Extract the (x, y) coordinate from the center of the cell holding the provided text.  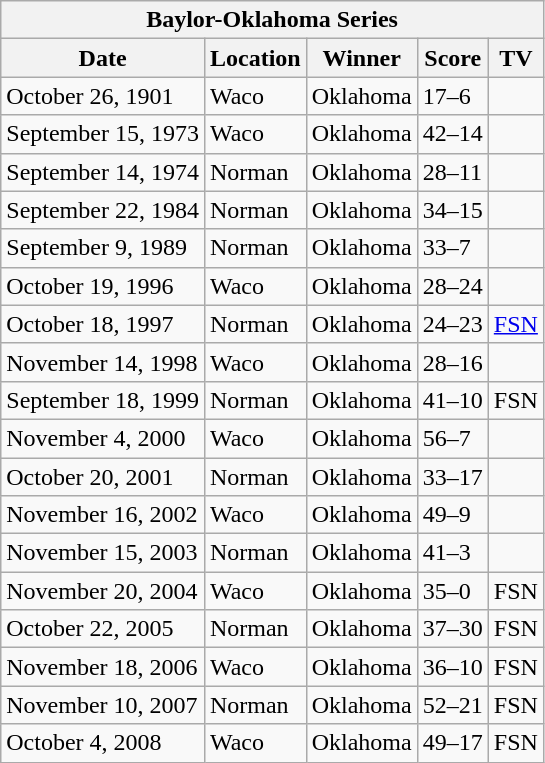
52–21 (452, 705)
October 4, 2008 (103, 743)
September 15, 1973 (103, 134)
49–17 (452, 743)
28–24 (452, 286)
November 16, 2002 (103, 515)
October 20, 2001 (103, 477)
42–14 (452, 134)
28–11 (452, 172)
Location (255, 58)
36–10 (452, 667)
October 22, 2005 (103, 629)
24–23 (452, 324)
TV (516, 58)
Winner (362, 58)
33–7 (452, 248)
41–3 (452, 553)
17–6 (452, 96)
September 14, 1974 (103, 172)
October 18, 1997 (103, 324)
November 15, 2003 (103, 553)
September 18, 1999 (103, 400)
49–9 (452, 515)
September 22, 1984 (103, 210)
October 26, 1901 (103, 96)
November 20, 2004 (103, 591)
41–10 (452, 400)
November 4, 2000 (103, 438)
November 10, 2007 (103, 705)
October 19, 1996 (103, 286)
September 9, 1989 (103, 248)
November 18, 2006 (103, 667)
35–0 (452, 591)
56–7 (452, 438)
34–15 (452, 210)
November 14, 1998 (103, 362)
Date (103, 58)
28–16 (452, 362)
Score (452, 58)
33–17 (452, 477)
37–30 (452, 629)
Baylor-Oklahoma Series (272, 20)
